Output the (X, Y) coordinate of the center of the cell containing the given text.  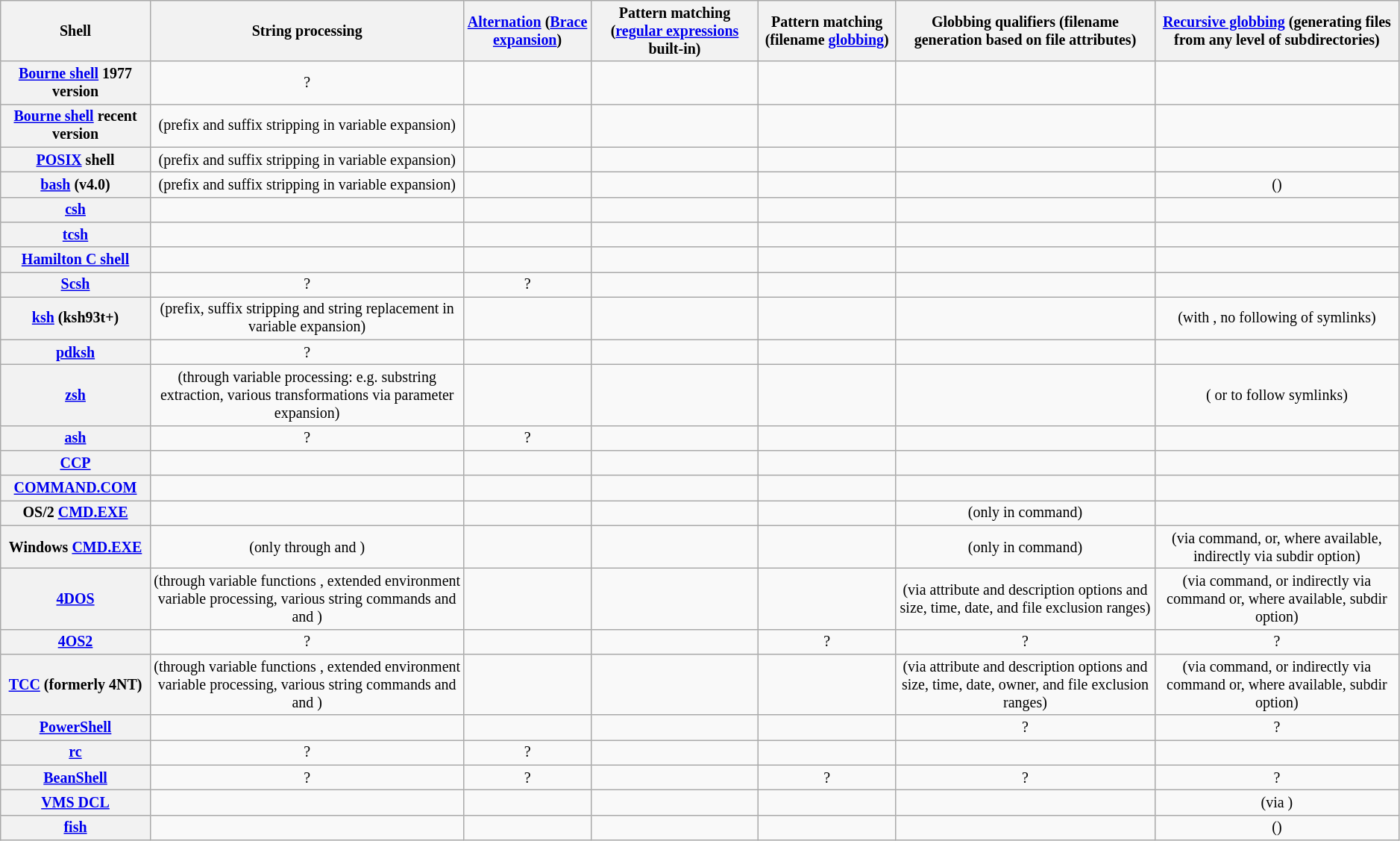
(via command, or, where available, indirectly via subdir option) (1277, 548)
fish (76, 827)
Recursive globbing (generating files from any level of subdirectories) (1277, 31)
pdksh (76, 352)
Globbing qualifiers (filename generation based on file attributes) (1025, 31)
( or to follow symlinks) (1277, 396)
Bourne shell recent version (76, 125)
(with , no following of symlinks) (1277, 318)
bash (v4.0) (76, 185)
Hamilton C shell (76, 260)
String processing (307, 31)
(through variable processing: e.g. substring extraction, various transformations via parameter expansion) (307, 396)
Alternation (Brace expansion) (527, 31)
Bourne shell 1977 version (76, 84)
Scsh (76, 285)
Pattern matching (filename globbing) (827, 31)
4OS2 (76, 642)
zsh (76, 396)
PowerShell (76, 727)
(via attribute and description options and size, time, date, and file exclusion ranges) (1025, 598)
4DOS (76, 598)
OS/2 CMD.EXE (76, 513)
Windows CMD.EXE (76, 548)
(via ) (1277, 803)
(prefix, suffix stripping and string replacement in variable expansion) (307, 318)
Shell (76, 31)
COMMAND.COM (76, 488)
CCP (76, 463)
csh (76, 209)
TCC (formerly 4NT) (76, 685)
VMS DCL (76, 803)
BeanShell (76, 778)
Pattern matching (regular expressions built-in) (674, 31)
tcsh (76, 234)
rc (76, 752)
ksh (ksh93t+) (76, 318)
(only through and ) (307, 548)
POSIX shell (76, 160)
ash (76, 439)
(via attribute and description options and size, time, date, owner, and file exclusion ranges) (1025, 685)
